Output the [x, y] coordinate of the center of the cell containing the given text.  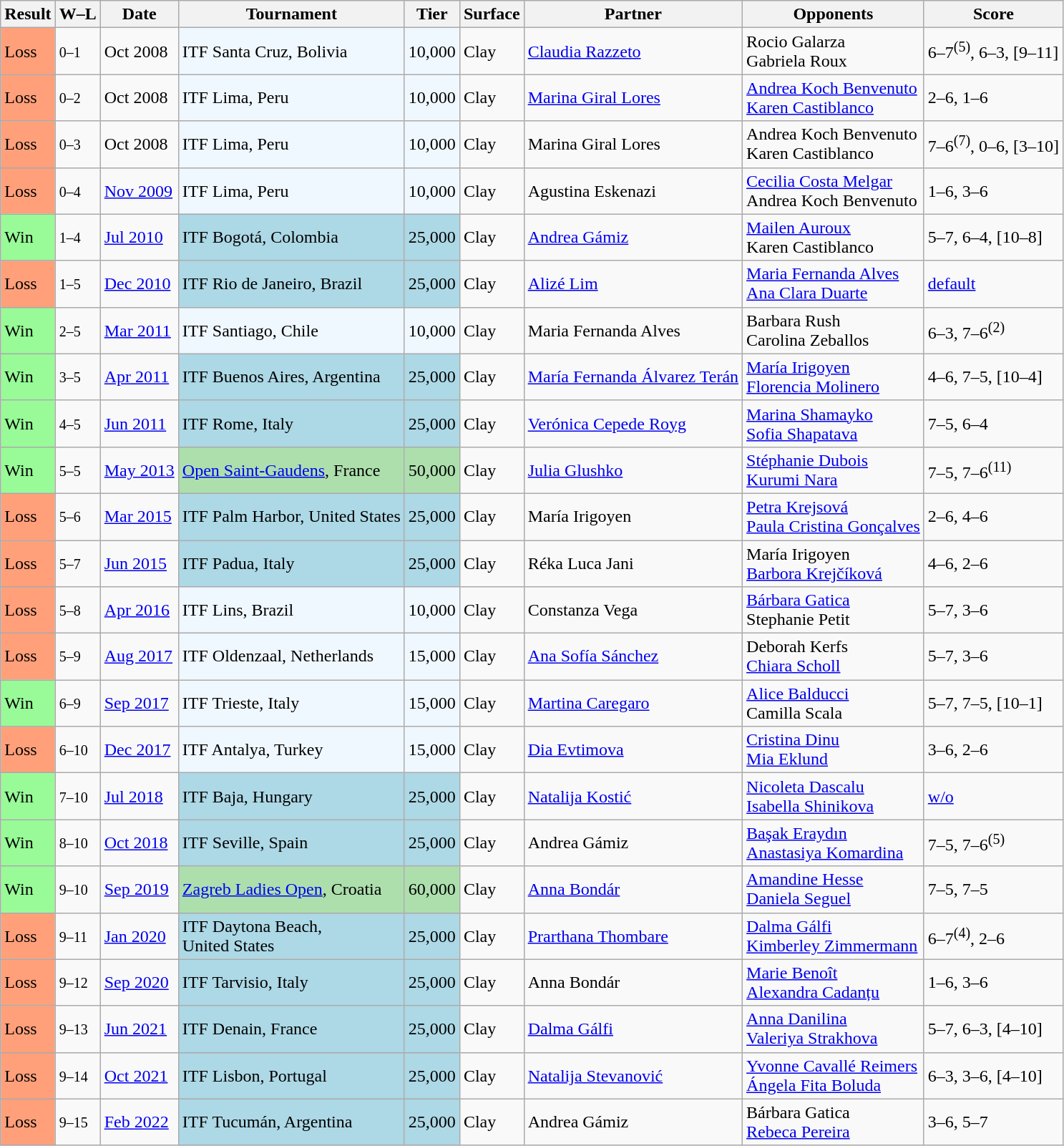
Cecilia Costa Melgar Andrea Koch Benvenuto [834, 190]
3–5 [77, 377]
7–5, 7–5 [993, 889]
Dec 2017 [139, 750]
5–7, 7–5, [10–1] [993, 703]
Verónica Cepede Royg [633, 424]
4–5 [77, 424]
5–7, 6–4, [10–8] [993, 238]
Barbara Rush Carolina Zeballos [834, 331]
Rocio Galarza Gabriela Roux [834, 52]
ITF Tucumán, Argentina [291, 1122]
ITF Trieste, Italy [291, 703]
Feb 2022 [139, 1122]
ITF Padua, Italy [291, 563]
4–6, 2–6 [993, 563]
Cristina Dinu Mia Eklund [834, 750]
Opponents [834, 14]
Jun 2015 [139, 563]
9–10 [77, 889]
9–13 [77, 1029]
5–9 [77, 657]
Dec 2010 [139, 283]
2–5 [77, 331]
ITF Rome, Italy [291, 424]
Dalma Gálfi [633, 1029]
6–7(5), 6–3, [9–11] [993, 52]
7–5, 6–4 [993, 424]
Dia Evtimova [633, 750]
Nov 2009 [139, 190]
9–11 [77, 936]
Tournament [291, 14]
9–15 [77, 1122]
5–7 [77, 563]
Réka Luca Jani [633, 563]
ITF Baja, Hungary [291, 796]
Claudia Razzeto [633, 52]
Maria Fernanda Alves Ana Clara Duarte [834, 283]
7–5, 7–6(5) [993, 843]
Score [993, 14]
6–3, 7–6(2) [993, 331]
Julia Glushko [633, 470]
ITF Lins, Brazil [291, 610]
Sep 2020 [139, 982]
ITF Oldenzaal, Netherlands [291, 657]
Jun 2011 [139, 424]
9–14 [77, 1075]
Open Saint-Gaudens, France [291, 470]
6–9 [77, 703]
Mar 2011 [139, 331]
ITF Bogotá, Colombia [291, 238]
Maria Fernanda Alves [633, 331]
María Irigoyen [633, 517]
María Fernanda Álvarez Terán [633, 377]
4–6, 7–5, [10–4] [993, 377]
Mar 2015 [139, 517]
Apr 2011 [139, 377]
6–10 [77, 750]
María Irigoyen Florencia Molinero [834, 377]
Yvonne Cavallé Reimers Ángela Fita Boluda [834, 1075]
2–6, 4–6 [993, 517]
Sep 2019 [139, 889]
Alice Balducci Camilla Scala [834, 703]
Aug 2017 [139, 657]
ITF Seville, Spain [291, 843]
Stéphanie Dubois Kurumi Nara [834, 470]
ITF Antalya, Turkey [291, 750]
w/o [993, 796]
Oct 2021 [139, 1075]
Zagreb Ladies Open, Croatia [291, 889]
Ana Sofía Sánchez [633, 657]
7–10 [77, 796]
Dalma Gálfi Kimberley Zimmermann [834, 936]
May 2013 [139, 470]
Oct 2018 [139, 843]
Başak Eraydın Anastasiya Komardina [834, 843]
Jul 2018 [139, 796]
5–5 [77, 470]
7–6(7), 0–6, [3–10] [993, 145]
7–5, 7–6(11) [993, 470]
60,000 [432, 889]
Martina Caregaro [633, 703]
Marina Shamayko Sofia Shapatava [834, 424]
ITF Daytona Beach, United States [291, 936]
Bárbara Gatica Stephanie Petit [834, 610]
Surface [492, 14]
50,000 [432, 470]
Sep 2017 [139, 703]
6–3, 3–6, [4–10] [993, 1075]
1–4 [77, 238]
Anna Danilina Valeriya Strakhova [834, 1029]
Agustina Eskenazi [633, 190]
0–4 [77, 190]
Result [28, 14]
W–L [77, 14]
5–7, 6–3, [4–10] [993, 1029]
Marie Benoît Alexandra Cadanțu [834, 982]
default [993, 283]
ITF Denain, France [291, 1029]
ITF Lisbon, Portugal [291, 1075]
9–12 [77, 982]
0–2 [77, 97]
ITF Santa Cruz, Bolivia [291, 52]
Natalija Kostić [633, 796]
Jul 2010 [139, 238]
5–6 [77, 517]
Amandine Hesse Daniela Seguel [834, 889]
0–1 [77, 52]
8–10 [77, 843]
ITF Palm Harbor, United States [291, 517]
3–6, 2–6 [993, 750]
Natalija Stevanović [633, 1075]
Jan 2020 [139, 936]
Apr 2016 [139, 610]
Petra Krejsová Paula Cristina Gonçalves [834, 517]
Alizé Lim [633, 283]
Constanza Vega [633, 610]
ITF Tarvisio, Italy [291, 982]
0–3 [77, 145]
Mailen Auroux Karen Castiblanco [834, 238]
Prarthana Thombare [633, 936]
Partner [633, 14]
Tier [432, 14]
Nicoleta Dascalu Isabella Shinikova [834, 796]
ITF Rio de Janeiro, Brazil [291, 283]
1–5 [77, 283]
3–6, 5–7 [993, 1122]
María Irigoyen Barbora Krejčíková [834, 563]
5–8 [77, 610]
ITF Buenos Aires, Argentina [291, 377]
Date [139, 14]
ITF Santiago, Chile [291, 331]
2–6, 1–6 [993, 97]
Deborah Kerfs Chiara Scholl [834, 657]
Jun 2021 [139, 1029]
Bárbara Gatica Rebeca Pereira [834, 1122]
6–7(4), 2–6 [993, 936]
